Find where the given text appears and provide that cell's center as (x, y) coordinate. 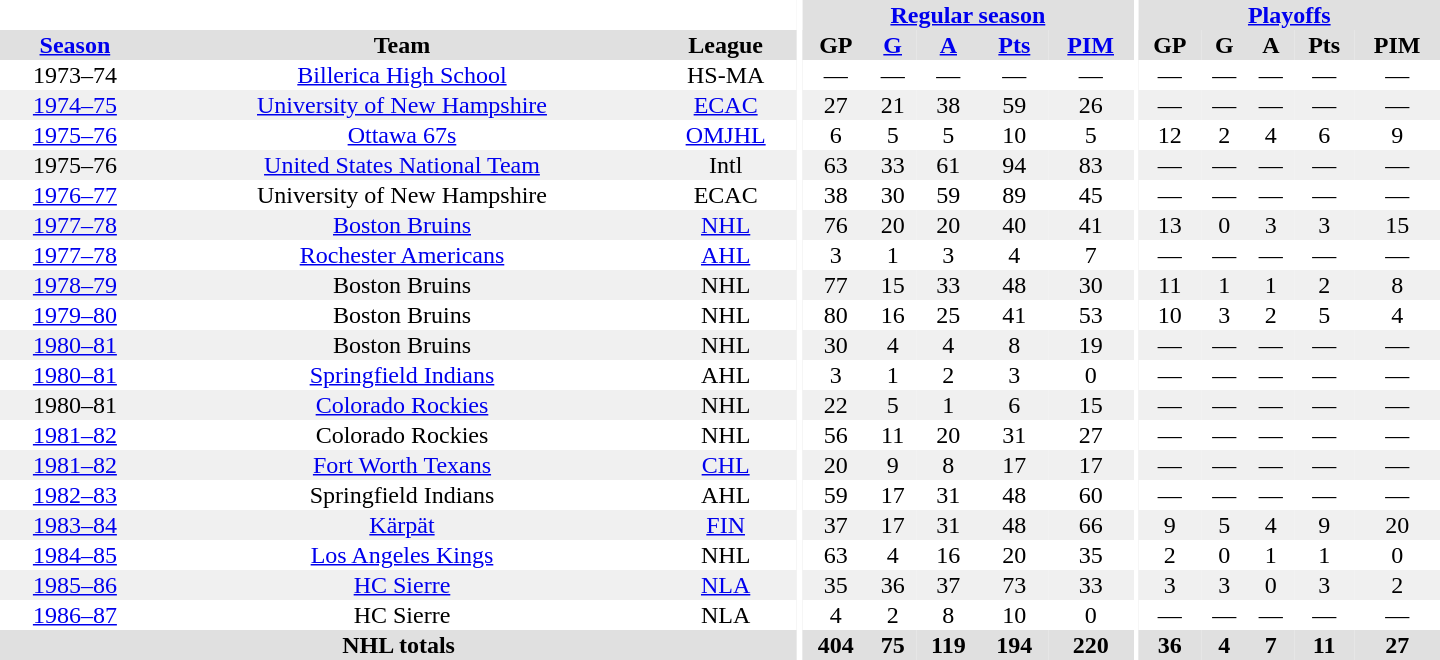
60 (1091, 495)
61 (948, 165)
League (726, 45)
1986–87 (75, 615)
United States National Team (402, 165)
26 (1091, 105)
56 (836, 435)
Fort Worth Texans (402, 465)
1982–83 (75, 495)
FIN (726, 525)
OMJHL (726, 135)
Playoffs (1290, 15)
Ottawa 67s (402, 135)
45 (1091, 195)
80 (836, 315)
Regular season (968, 15)
1983–84 (75, 525)
1976–77 (75, 195)
13 (1170, 225)
Billerica High School (402, 75)
Season (75, 45)
HS-MA (726, 75)
1979–80 (75, 315)
25 (948, 315)
75 (892, 645)
119 (948, 645)
76 (836, 225)
77 (836, 285)
1974–75 (75, 105)
19 (1091, 345)
Los Angeles Kings (402, 555)
194 (1014, 645)
1973–74 (75, 75)
94 (1014, 165)
83 (1091, 165)
1978–79 (75, 285)
Team (402, 45)
53 (1091, 315)
1985–86 (75, 585)
NHL totals (398, 645)
40 (1014, 225)
CHL (726, 465)
1984–85 (75, 555)
89 (1014, 195)
220 (1091, 645)
Rochester Americans (402, 255)
21 (892, 105)
404 (836, 645)
Intl (726, 165)
22 (836, 405)
Kärpät (402, 525)
66 (1091, 525)
12 (1170, 135)
73 (1014, 585)
